Extract the (x, y) coordinate from the center of the cell holding the provided text.  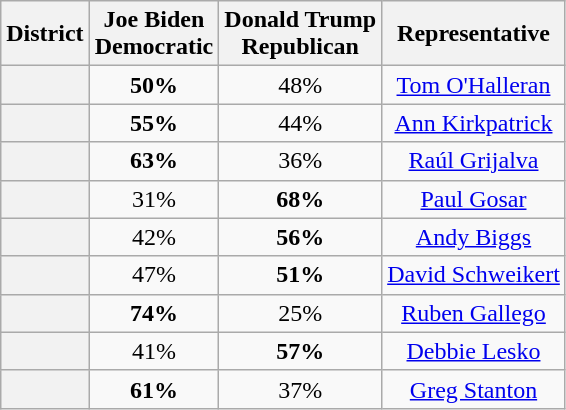
42% (154, 237)
Joe BidenDemocratic (154, 34)
74% (154, 313)
Andy Biggs (474, 237)
Donald TrumpRepublican (300, 34)
55% (154, 123)
68% (300, 199)
56% (300, 237)
25% (300, 313)
47% (154, 275)
48% (300, 85)
36% (300, 161)
50% (154, 85)
Representative (474, 34)
37% (300, 389)
Debbie Lesko (474, 351)
Paul Gosar (474, 199)
District (45, 34)
Ann Kirkpatrick (474, 123)
41% (154, 351)
David Schweikert (474, 275)
Raúl Grijalva (474, 161)
63% (154, 161)
57% (300, 351)
44% (300, 123)
Greg Stanton (474, 389)
51% (300, 275)
61% (154, 389)
31% (154, 199)
Tom O'Halleran (474, 85)
Ruben Gallego (474, 313)
